Determine the [X, Y] coordinate at the center of the cell enclosing the given text.  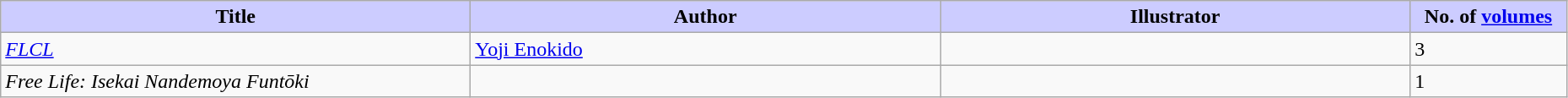
1 [1489, 81]
No. of volumes [1489, 17]
Author [705, 17]
Yoji Enokido [705, 49]
FLCL [236, 49]
Free Life: Isekai Nandemoya Funtōki [236, 81]
Illustrator [1176, 17]
3 [1489, 49]
Title [236, 17]
